Search for the cell housing the specified text and yield its [X, Y] center coordinate. 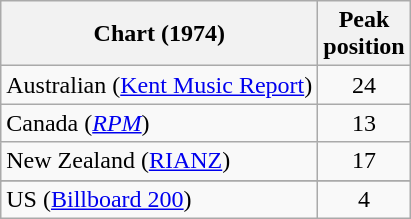
Canada (RPM) [160, 123]
17 [364, 161]
New Zealand (RIANZ) [160, 161]
13 [364, 123]
24 [364, 85]
Australian (Kent Music Report) [160, 85]
Chart (1974) [160, 34]
Peakposition [364, 34]
US (Billboard 200) [160, 199]
4 [364, 199]
